For the text-containing cell, return its midpoint in [x, y] coordinate format. 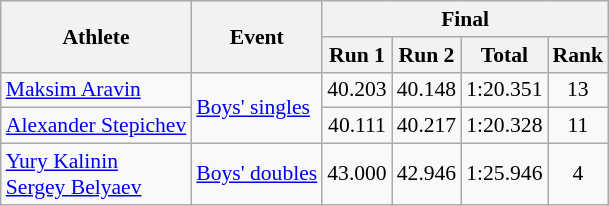
Run 2 [426, 55]
Yury KalininSergey Belyaev [96, 174]
Boys' doubles [256, 174]
1:20.328 [504, 126]
Athlete [96, 36]
Run 1 [356, 55]
40.217 [426, 126]
40.203 [356, 90]
1:25.946 [504, 174]
Alexander Stepichev [96, 126]
43.000 [356, 174]
Rank [578, 55]
Maksim Aravin [96, 90]
Total [504, 55]
40.111 [356, 126]
4 [578, 174]
13 [578, 90]
42.946 [426, 174]
1:20.351 [504, 90]
Boys' singles [256, 108]
11 [578, 126]
Event [256, 36]
Final [465, 19]
40.148 [426, 90]
